Locate the cell with the specified text and output its [x, y] center coordinate. 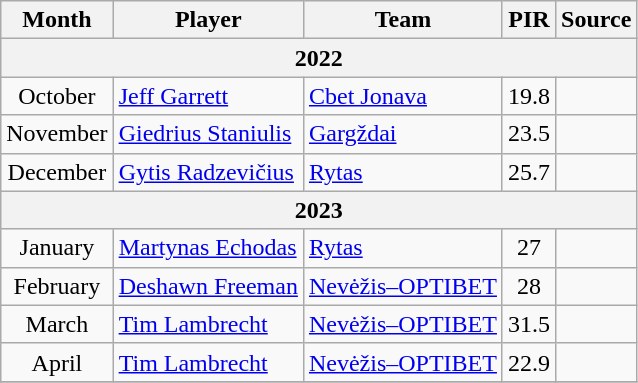
23.5 [528, 134]
Month [57, 20]
January [57, 248]
28 [528, 286]
2022 [319, 58]
Deshawn Freeman [208, 286]
Player [208, 20]
October [57, 96]
Martynas Echodas [208, 248]
Source [596, 20]
Gargždai [402, 134]
April [57, 362]
27 [528, 248]
19.8 [528, 96]
22.9 [528, 362]
December [57, 172]
Team [402, 20]
March [57, 324]
25.7 [528, 172]
Gytis Radzevičius [208, 172]
2023 [319, 210]
February [57, 286]
Giedrius Staniulis [208, 134]
Cbet Jonava [402, 96]
31.5 [528, 324]
November [57, 134]
Jeff Garrett [208, 96]
PIR [528, 20]
